Find where the given text appears and provide that cell's center as (x, y) coordinate. 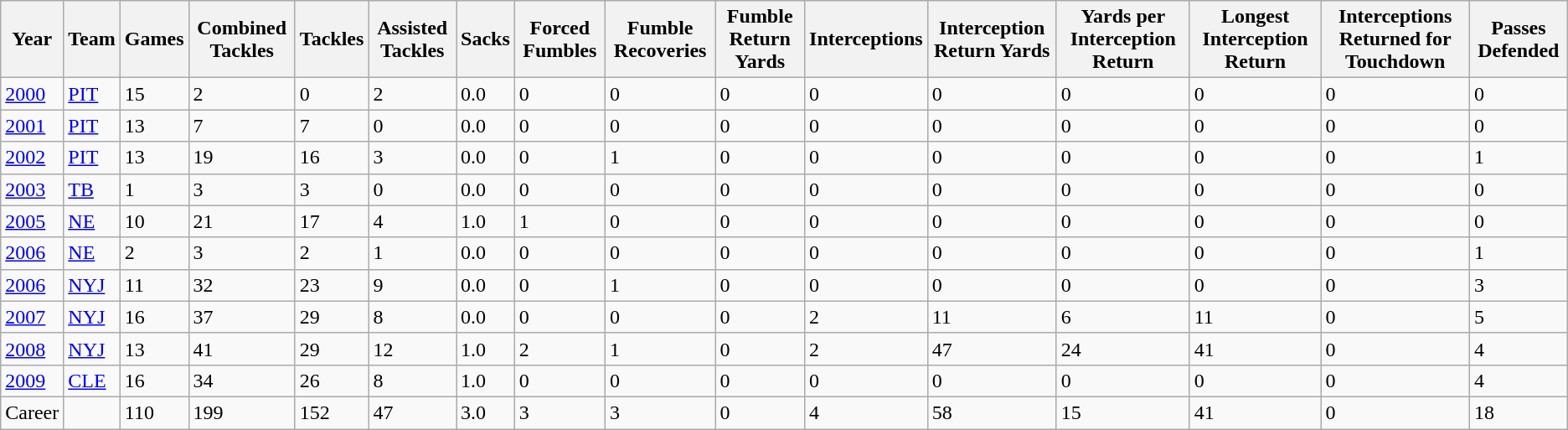
2007 (32, 317)
10 (154, 221)
3.0 (486, 412)
5 (1518, 317)
9 (412, 285)
Passes Defended (1518, 39)
24 (1122, 349)
2005 (32, 221)
Forced Fumbles (560, 39)
2009 (32, 381)
6 (1122, 317)
Tackles (332, 39)
2002 (32, 158)
26 (332, 381)
Fumble Recoveries (660, 39)
19 (241, 158)
Year (32, 39)
12 (412, 349)
152 (332, 412)
32 (241, 285)
Interception Return Yards (992, 39)
Interceptions (866, 39)
Games (154, 39)
Career (32, 412)
18 (1518, 412)
2001 (32, 126)
199 (241, 412)
Longest Interception Return (1255, 39)
Sacks (486, 39)
17 (332, 221)
110 (154, 412)
CLE (92, 381)
Team (92, 39)
Yards per Interception Return (1122, 39)
21 (241, 221)
2003 (32, 189)
2000 (32, 94)
34 (241, 381)
Combined Tackles (241, 39)
Interceptions Returned for Touchdown (1395, 39)
23 (332, 285)
37 (241, 317)
Fumble Return Yards (761, 39)
58 (992, 412)
Assisted Tackles (412, 39)
TB (92, 189)
2008 (32, 349)
